Pinpoint the cell where the given text exists, returning its (x, y) midpoint coordinate. 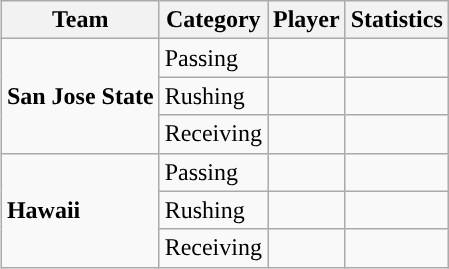
Team (80, 20)
Player (307, 20)
Hawaii (80, 210)
Category (213, 20)
San Jose State (80, 96)
Statistics (396, 20)
